Return the (x, y) coordinate for the center point of the cell that contains the specified text.  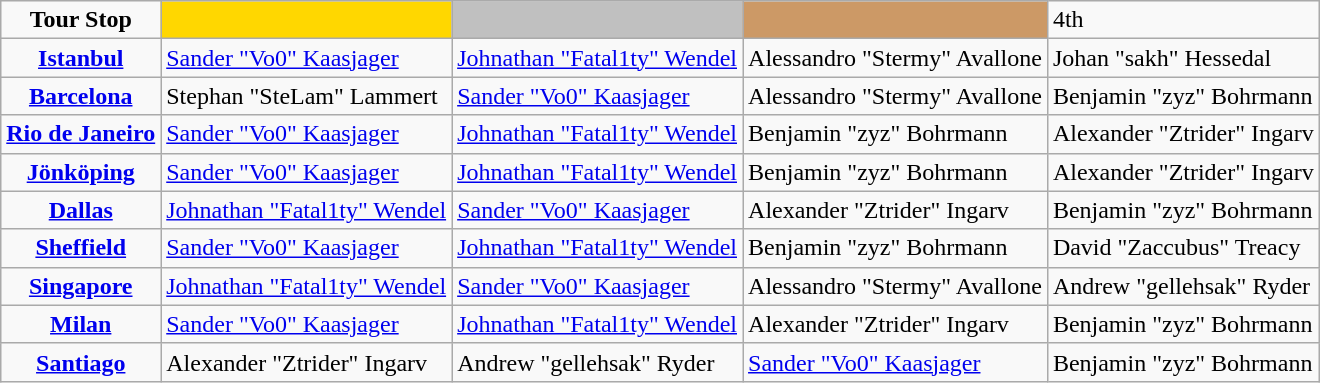
Stephan "SteLam" Lammert (306, 96)
Rio de Janeiro (81, 134)
Johan "sakh" Hessedal (1183, 58)
Milan (81, 324)
4th (1183, 20)
Tour Stop (81, 20)
Istanbul (81, 58)
Barcelona (81, 96)
Santiago (81, 362)
Sheffield (81, 248)
Jönköping (81, 172)
David "Zaccubus" Treacy (1183, 248)
Dallas (81, 210)
Singapore (81, 286)
